Determine the [X, Y] coordinate at the center of the cell enclosing the given text.  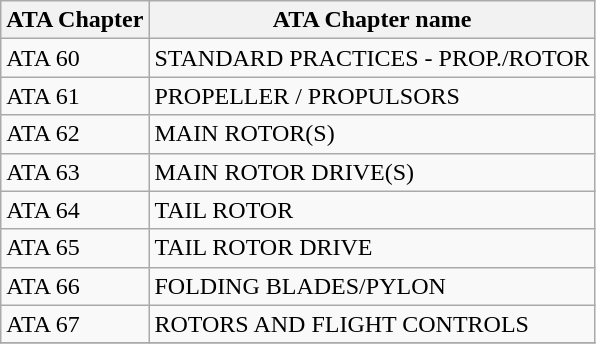
PROPELLER / PROPULSORS [372, 96]
ATA 65 [75, 248]
ATA Chapter [75, 20]
ATA 64 [75, 210]
ATA 67 [75, 324]
TAIL ROTOR DRIVE [372, 248]
ATA 63 [75, 172]
MAIN ROTOR(S) [372, 134]
TAIL ROTOR [372, 210]
MAIN ROTOR DRIVE(S) [372, 172]
ATA 61 [75, 96]
ATA 60 [75, 58]
FOLDING BLADES/PYLON [372, 286]
STANDARD PRACTICES - PROP./ROTOR [372, 58]
ATA 62 [75, 134]
ROTORS AND FLIGHT CONTROLS [372, 324]
ATA 66 [75, 286]
ATA Chapter name [372, 20]
